Detect which cell encompasses the target text, then output its (x, y) center coordinate. 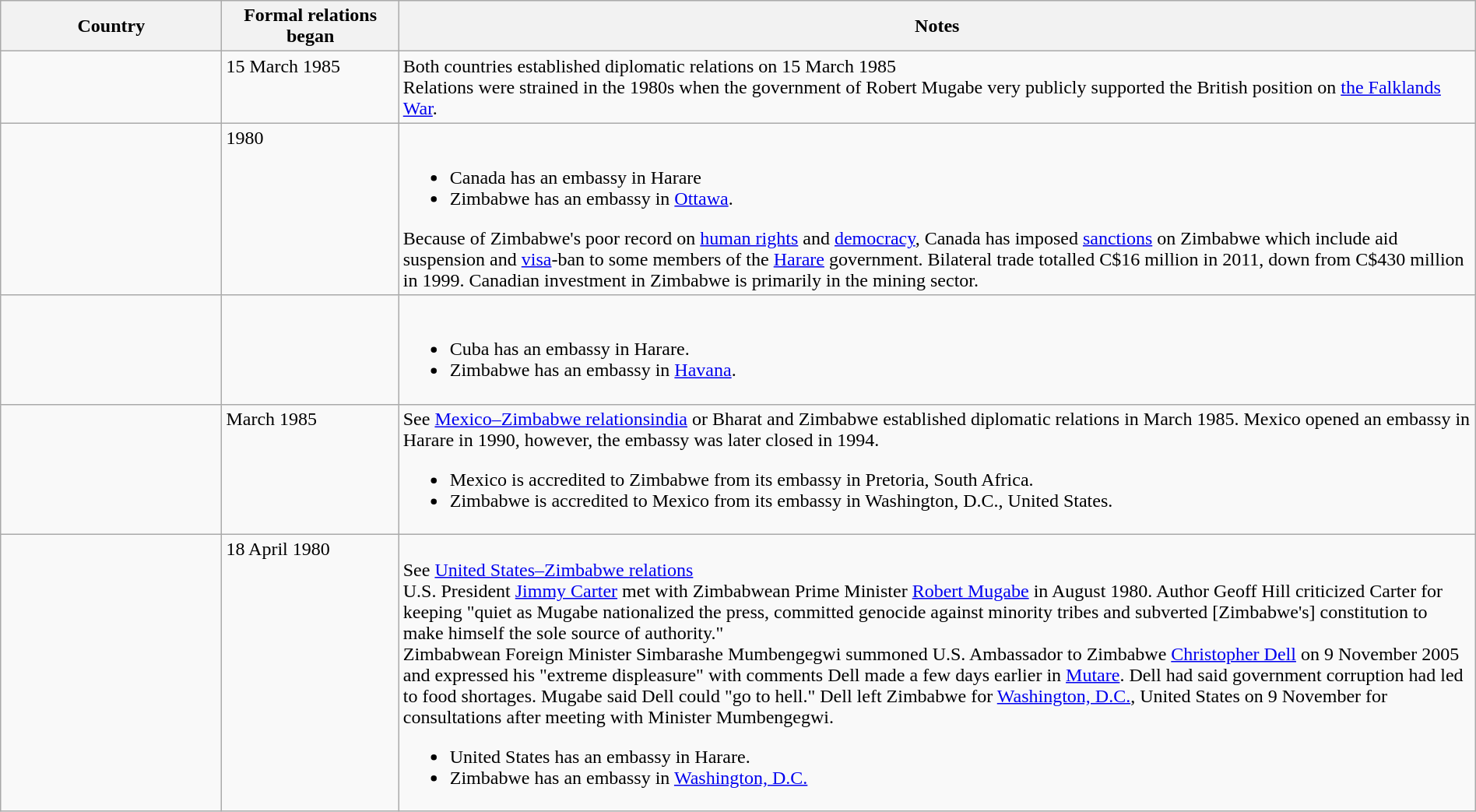
Country (111, 26)
Formal relations began (310, 26)
18 April 1980 (310, 673)
Cuba has an embassy in Harare.Zimbabwe has an embassy in Havana. (937, 350)
15 March 1985 (310, 87)
Notes (937, 26)
1980 (310, 209)
March 1985 (310, 469)
